Return [x, y] of the center of cell containing provided text 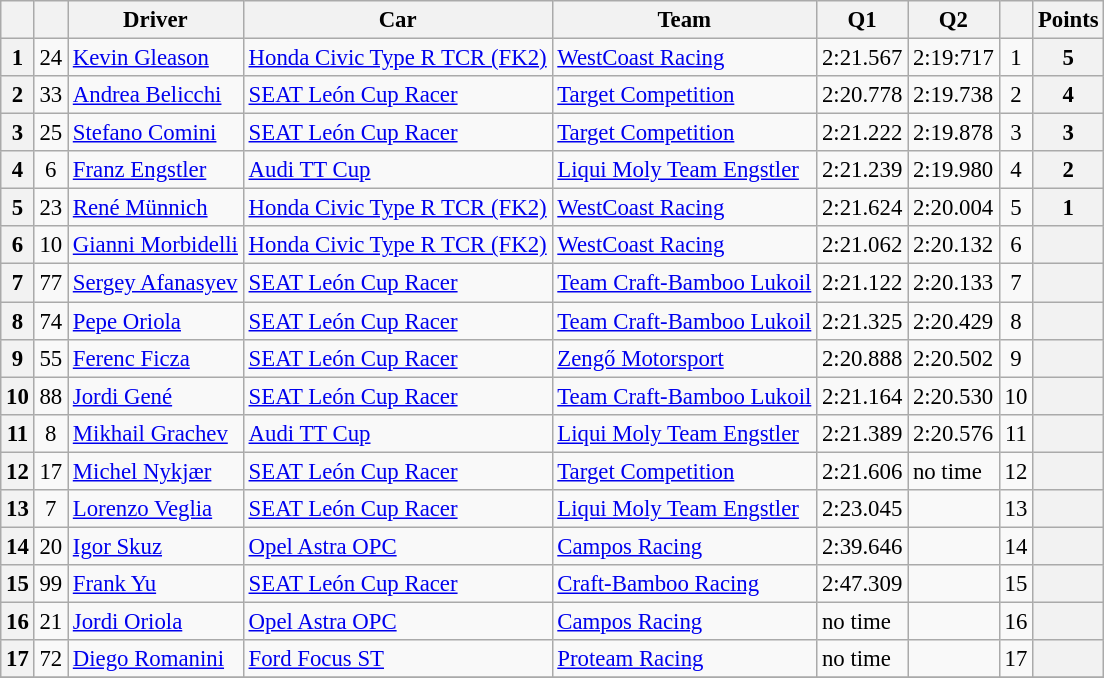
Stefano Comini [156, 133]
Igor Skuz [156, 546]
2:20.133 [954, 283]
20 [50, 546]
Ford Focus ST [398, 659]
Car [398, 20]
2:19.878 [954, 133]
Lorenzo Veglia [156, 509]
2:21.062 [862, 245]
77 [50, 283]
2:39.646 [862, 546]
2:21.624 [862, 208]
Pepe Oriola [156, 321]
Driver [156, 20]
Jordi Oriola [156, 621]
2:21.567 [862, 58]
72 [50, 659]
2:20.888 [862, 358]
2:21.606 [862, 471]
Q1 [862, 20]
2:21.164 [862, 396]
2:19.738 [954, 95]
25 [50, 133]
2:21.325 [862, 321]
Gianni Morbidelli [156, 245]
René Münnich [156, 208]
Michel Nykjær [156, 471]
88 [50, 396]
Andrea Belicchi [156, 95]
2:21.239 [862, 170]
2:19:717 [954, 58]
Proteam Racing [684, 659]
2:47.309 [862, 584]
99 [50, 584]
Franz Engstler [156, 170]
Team [684, 20]
Points [1068, 20]
2:20.132 [954, 245]
Diego Romanini [156, 659]
Craft-Bamboo Racing [684, 584]
Frank Yu [156, 584]
2:20.004 [954, 208]
Q2 [954, 20]
2:20.778 [862, 95]
Sergey Afanasyev [156, 283]
21 [50, 621]
2:23.045 [862, 509]
23 [50, 208]
2:20.576 [954, 433]
55 [50, 358]
2:20.429 [954, 321]
2:20.530 [954, 396]
2:21.222 [862, 133]
Kevin Gleason [156, 58]
24 [50, 58]
74 [50, 321]
33 [50, 95]
2:21.389 [862, 433]
Zengő Motorsport [684, 358]
Ferenc Ficza [156, 358]
2:19.980 [954, 170]
Mikhail Grachev [156, 433]
2:21.122 [862, 283]
Jordi Gené [156, 396]
2:20.502 [954, 358]
